Return [x, y] of the center of cell containing provided text 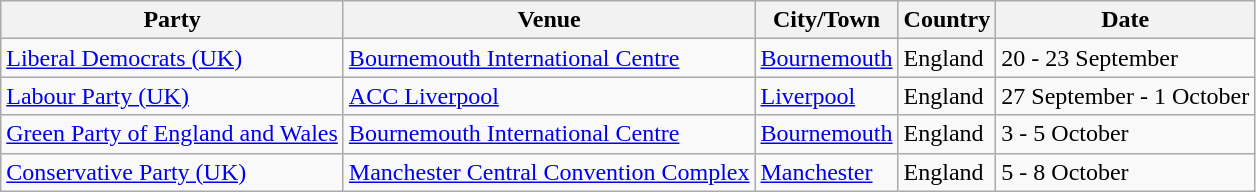
3 - 5 October [1126, 134]
27 September - 1 October [1126, 96]
Date [1126, 20]
Liberal Democrats (UK) [172, 58]
20 - 23 September [1126, 58]
Manchester [826, 172]
Party [172, 20]
ACC Liverpool [549, 96]
City/Town [826, 20]
Country [947, 20]
Conservative Party (UK) [172, 172]
Labour Party (UK) [172, 96]
Green Party of England and Wales [172, 134]
Liverpool [826, 96]
5 - 8 October [1126, 172]
Venue [549, 20]
Manchester Central Convention Complex [549, 172]
